Return the [X, Y] coordinate for the center point of the cell that contains the specified text.  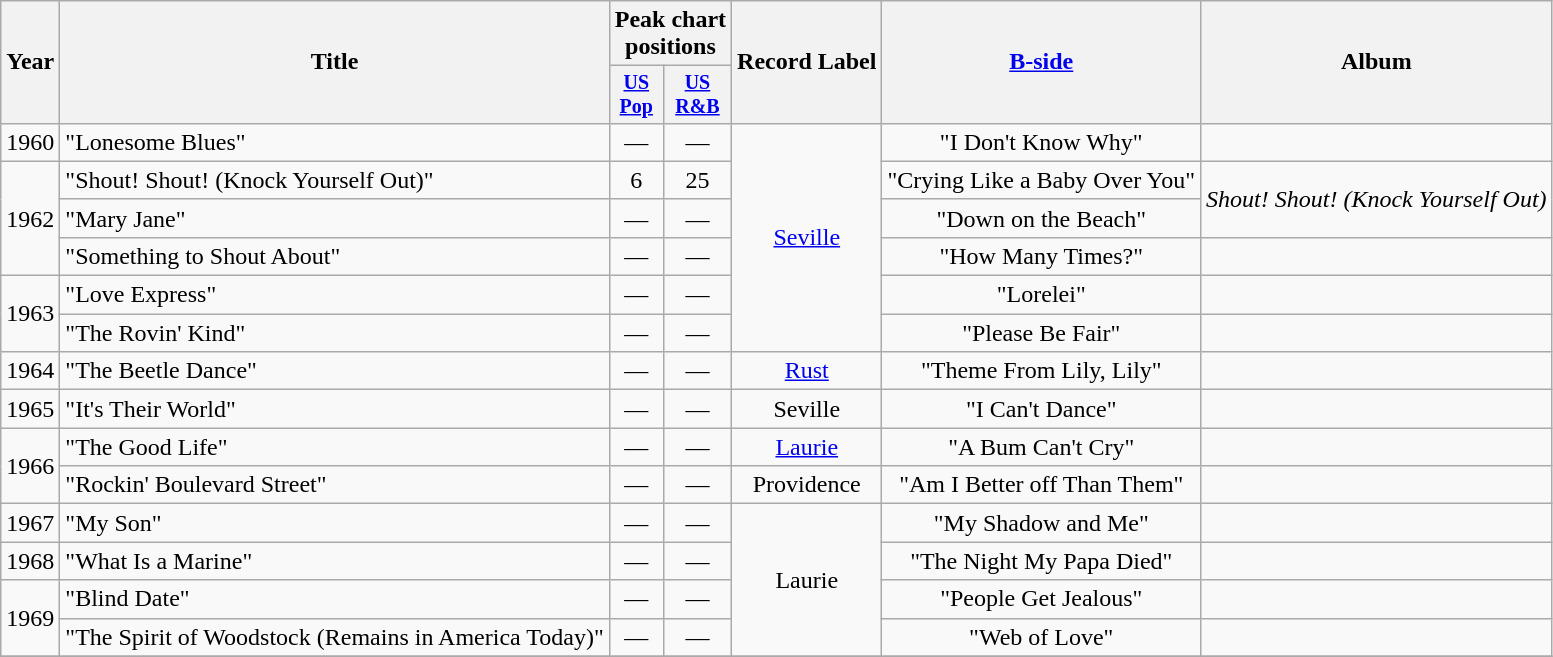
1968 [30, 561]
"Down on the Beach" [1042, 218]
Peak chartpositions [670, 34]
"The Rovin' Kind" [334, 333]
"How Many Times?" [1042, 256]
"My Son" [334, 523]
"Rockin' Boulevard Street" [334, 485]
"A Bum Can't Cry" [1042, 447]
"I Don't Know Why" [1042, 142]
"Lorelei" [1042, 295]
"What Is a Marine" [334, 561]
"Shout! Shout! (Knock Yourself Out)" [334, 180]
25 [697, 180]
"Web of Love" [1042, 637]
"It's Their World" [334, 409]
"The Spirit of Woodstock (Remains in America Today)" [334, 637]
1969 [30, 618]
"The Night My Papa Died" [1042, 561]
Providence [807, 485]
"Lonesome Blues" [334, 142]
1962 [30, 218]
"Theme From Lily, Lily" [1042, 371]
1964 [30, 371]
USR&B [697, 94]
Album [1376, 62]
"Crying Like a Baby Over You" [1042, 180]
B-side [1042, 62]
"Love Express" [334, 295]
1967 [30, 523]
Shout! Shout! (Knock Yourself Out) [1376, 199]
"The Beetle Dance" [334, 371]
1960 [30, 142]
Record Label [807, 62]
1963 [30, 314]
1966 [30, 466]
"My Shadow and Me" [1042, 523]
"Something to Shout About" [334, 256]
"I Can't Dance" [1042, 409]
"Mary Jane" [334, 218]
Title [334, 62]
1965 [30, 409]
USPop [636, 94]
6 [636, 180]
Rust [807, 371]
"Blind Date" [334, 599]
"The Good Life" [334, 447]
"Am I Better off Than Them" [1042, 485]
Year [30, 62]
"People Get Jealous" [1042, 599]
"Please Be Fair" [1042, 333]
